Scan for the cell matching the given text and deliver its (X, Y) coordinate at center. 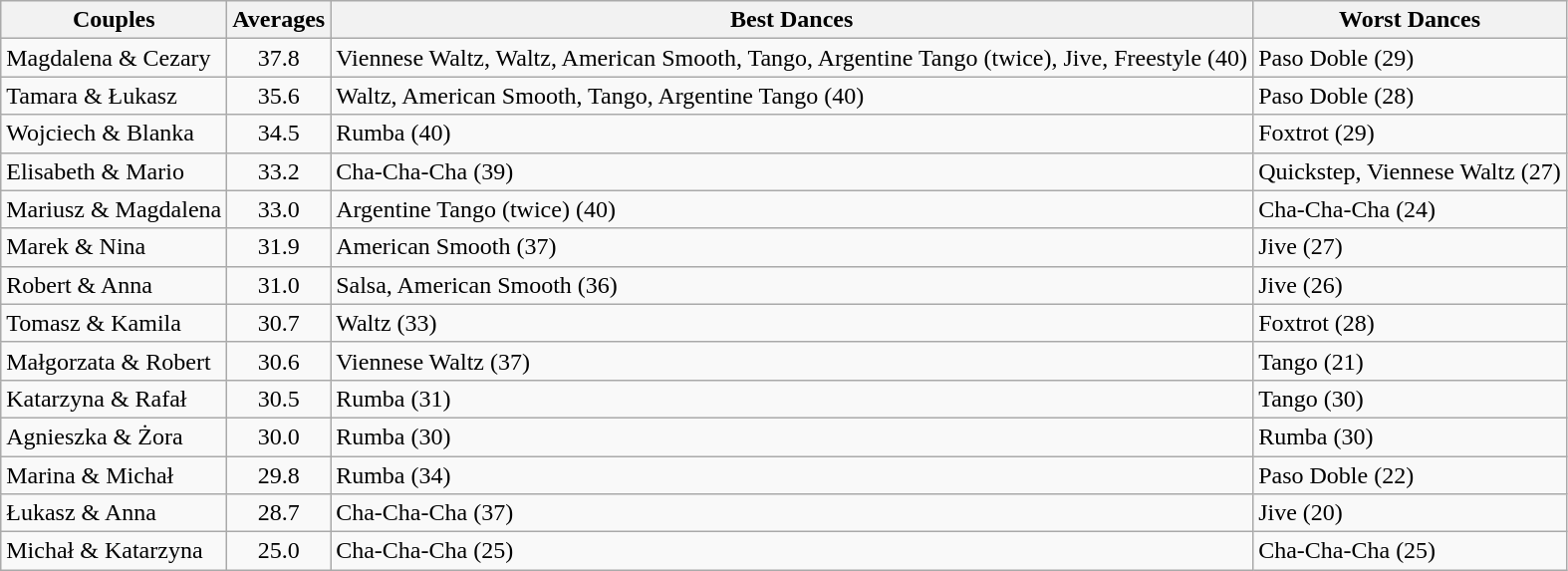
28.7 (279, 513)
Marina & Michał (114, 475)
25.0 (279, 551)
Katarzyna & Rafał (114, 399)
Agnieszka & Żora (114, 436)
Magdalena & Cezary (114, 58)
Tamara & Łukasz (114, 96)
Małgorzata & Robert (114, 361)
Viennese Waltz, Waltz, American Smooth, Tango, Argentine Tango (twice), Jive, Freestyle (40) (792, 58)
Argentine Tango (twice) (40) (792, 209)
Wojciech & Blanka (114, 134)
31.9 (279, 247)
30.0 (279, 436)
Averages (279, 20)
Jive (27) (1411, 247)
Mariusz & Magdalena (114, 209)
34.5 (279, 134)
35.6 (279, 96)
Foxtrot (29) (1411, 134)
Jive (26) (1411, 285)
33.0 (279, 209)
Viennese Waltz (37) (792, 361)
Waltz, American Smooth, Tango, Argentine Tango (40) (792, 96)
30.7 (279, 323)
Jive (20) (1411, 513)
Marek & Nina (114, 247)
Paso Doble (28) (1411, 96)
Cha-Cha-Cha (39) (792, 171)
Salsa, American Smooth (36) (792, 285)
30.6 (279, 361)
Rumba (31) (792, 399)
Tango (30) (1411, 399)
Tango (21) (1411, 361)
Elisabeth & Mario (114, 171)
American Smooth (37) (792, 247)
Cha-Cha-Cha (24) (1411, 209)
Tomasz & Kamila (114, 323)
Robert & Anna (114, 285)
Worst Dances (1411, 20)
Paso Doble (22) (1411, 475)
Łukasz & Anna (114, 513)
Quickstep, Viennese Waltz (27) (1411, 171)
33.2 (279, 171)
Michał & Katarzyna (114, 551)
Foxtrot (28) (1411, 323)
31.0 (279, 285)
Best Dances (792, 20)
Waltz (33) (792, 323)
Couples (114, 20)
30.5 (279, 399)
Rumba (40) (792, 134)
Paso Doble (29) (1411, 58)
37.8 (279, 58)
29.8 (279, 475)
Cha-Cha-Cha (37) (792, 513)
Rumba (34) (792, 475)
